Find where the given text appears and provide that cell's center as (x, y) coordinate. 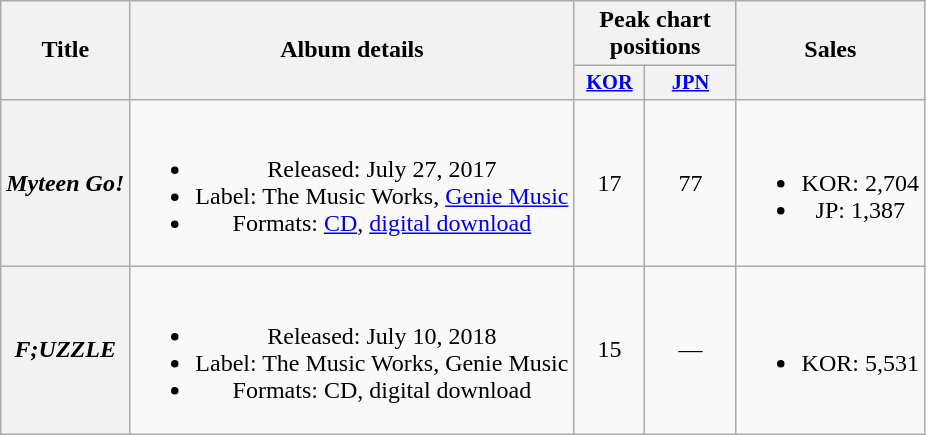
Myteen Go! (66, 182)
JPN (690, 83)
— (690, 350)
15 (610, 350)
Sales (830, 50)
KOR (610, 83)
F;UZZLE (66, 350)
Released: July 27, 2017Label: The Music Works, Genie MusicFormats: CD, digital download (352, 182)
Peak chart positions (655, 34)
KOR: 5,531 (830, 350)
17 (610, 182)
Released: July 10, 2018Label: The Music Works, Genie MusicFormats: CD, digital download (352, 350)
KOR: 2,704JP: 1,387 (830, 182)
Album details (352, 50)
77 (690, 182)
Title (66, 50)
